Provide the (x, y) coordinate of the cell's center where the given text is located.  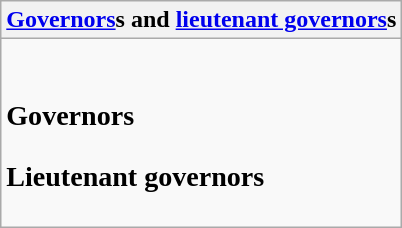
Governorss and lieutenant governorss (202, 20)
GovernorsLieutenant governors (202, 133)
